From the cell containing the given text, extract its center point as (X, Y) coordinate. 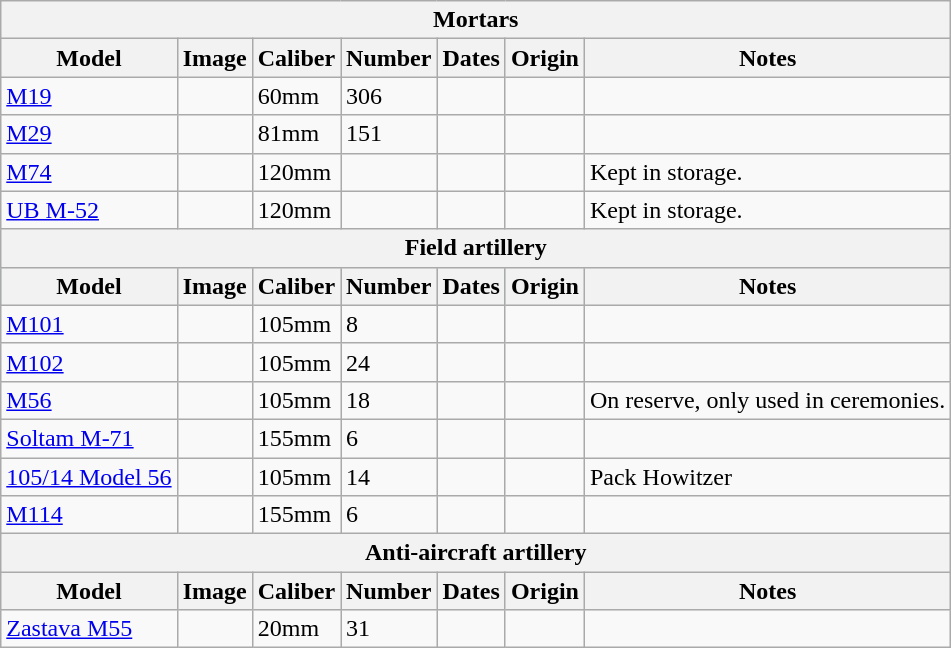
81mm (296, 134)
UB M-52 (89, 210)
151 (389, 134)
M29 (89, 134)
M102 (89, 362)
Anti-aircraft artillery (476, 553)
14 (389, 477)
Mortars (476, 20)
Zastava M55 (89, 629)
M56 (89, 400)
306 (389, 96)
60mm (296, 96)
On reserve, only used in ceremonies. (767, 400)
M19 (89, 96)
8 (389, 324)
105/14 Model 56 (89, 477)
M101 (89, 324)
Field artillery (476, 248)
Soltam M-71 (89, 438)
20mm (296, 629)
M74 (89, 172)
24 (389, 362)
31 (389, 629)
M114 (89, 515)
18 (389, 400)
Pack Howitzer (767, 477)
